Provide the (X, Y) coordinate of the cell's center where the given text is located.  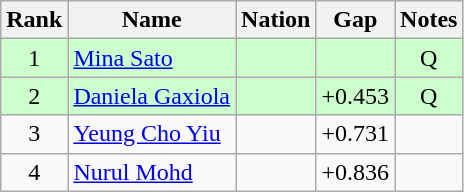
Nurul Mohd (152, 172)
4 (34, 172)
1 (34, 58)
+0.836 (356, 172)
2 (34, 96)
Name (152, 20)
+0.453 (356, 96)
+0.731 (356, 134)
Notes (429, 20)
3 (34, 134)
Rank (34, 20)
Mina Sato (152, 58)
Yeung Cho Yiu (152, 134)
Nation (276, 20)
Gap (356, 20)
Daniela Gaxiola (152, 96)
